Search for the cell housing the specified text and yield its (x, y) center coordinate. 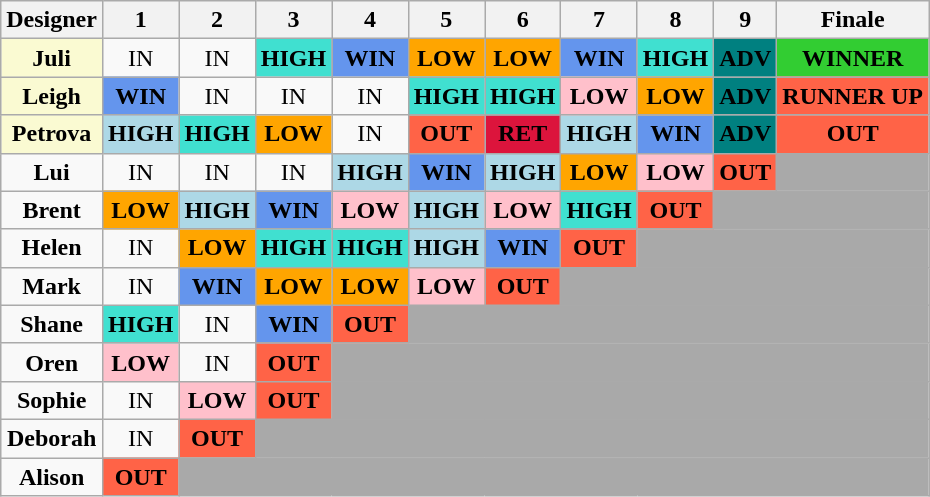
WINNER (853, 58)
Leigh (52, 96)
7 (599, 20)
6 (522, 20)
Mark (52, 286)
Brent (52, 210)
4 (370, 20)
2 (217, 20)
Shane (52, 324)
9 (746, 20)
RUNNER UP (853, 96)
Designer (52, 20)
Deborah (52, 438)
Helen (52, 248)
Finale (853, 20)
3 (293, 20)
8 (675, 20)
Sophie (52, 400)
Lui (52, 172)
Petrova (52, 134)
RET (522, 134)
Juli (52, 58)
5 (446, 20)
1 (140, 20)
Alison (52, 477)
Oren (52, 362)
